Extract the (X, Y) coordinate from the center of the cell holding the provided text.  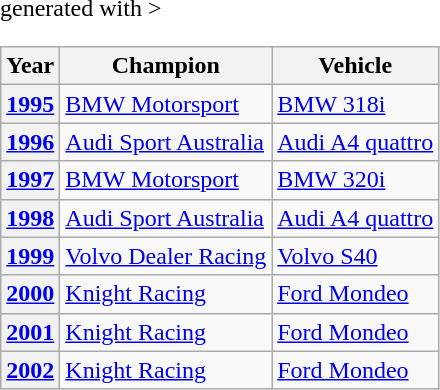
1998 (30, 218)
2001 (30, 332)
Volvo S40 (356, 256)
Vehicle (356, 66)
BMW 320i (356, 180)
Year (30, 66)
Champion (166, 66)
2000 (30, 294)
BMW 318i (356, 104)
Volvo Dealer Racing (166, 256)
1995 (30, 104)
1996 (30, 142)
1999 (30, 256)
1997 (30, 180)
2002 (30, 370)
